Locate the cell with the specified text and output its (x, y) center coordinate. 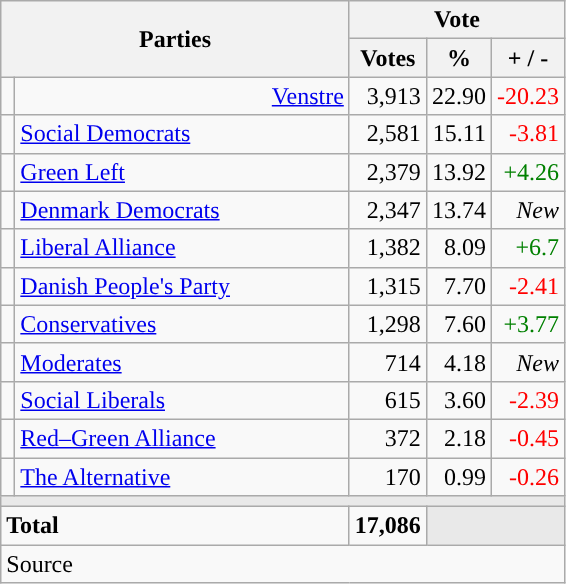
15.11 (458, 134)
Vote (456, 20)
Parties (176, 39)
170 (388, 477)
22.90 (458, 96)
+3.77 (528, 324)
Green Left (182, 172)
-0.26 (528, 477)
+4.26 (528, 172)
Total (176, 526)
+6.7 (528, 248)
Danish People's Party (182, 286)
714 (388, 362)
13.74 (458, 210)
Venstre (182, 96)
1,382 (388, 248)
The Alternative (182, 477)
7.70 (458, 286)
7.60 (458, 324)
Conservatives (182, 324)
4.18 (458, 362)
3.60 (458, 400)
1,315 (388, 286)
8.09 (458, 248)
-20.23 (528, 96)
-0.45 (528, 438)
Red–Green Alliance (182, 438)
Moderates (182, 362)
2,581 (388, 134)
2,347 (388, 210)
13.92 (458, 172)
372 (388, 438)
Source (283, 564)
0.99 (458, 477)
615 (388, 400)
Liberal Alliance (182, 248)
2.18 (458, 438)
+ / - (528, 58)
-3.81 (528, 134)
% (458, 58)
2,379 (388, 172)
3,913 (388, 96)
Denmark Democrats (182, 210)
1,298 (388, 324)
Social Liberals (182, 400)
-2.39 (528, 400)
Votes (388, 58)
17,086 (388, 526)
Social Democrats (182, 134)
-2.41 (528, 286)
